Extract the (X, Y) coordinate from the center of the cell holding the provided text.  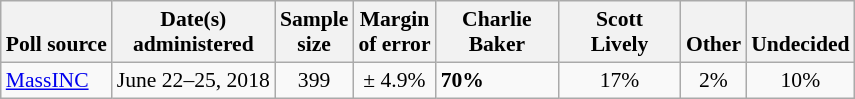
Samplesize (314, 32)
CharlieBaker (498, 32)
June 22–25, 2018 (194, 80)
10% (800, 80)
ScottLively (620, 32)
2% (714, 80)
± 4.9% (394, 80)
399 (314, 80)
17% (620, 80)
Date(s)administered (194, 32)
MassINC (56, 80)
70% (498, 80)
Poll source (56, 32)
Marginof error (394, 32)
Undecided (800, 32)
Other (714, 32)
